Find where the given text appears and provide that cell's center as (X, Y) coordinate. 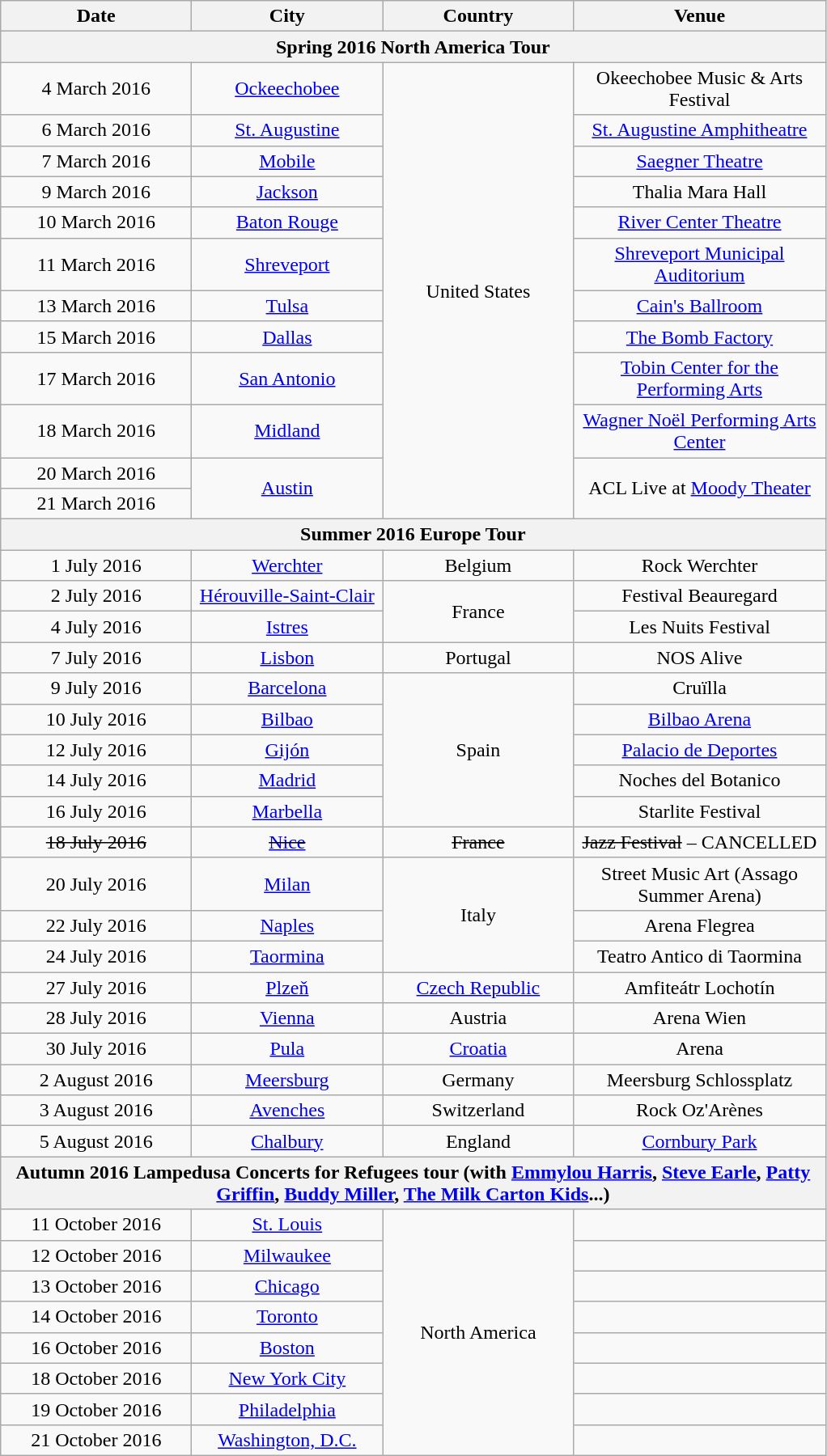
Country (478, 16)
Thalia Mara Hall (699, 192)
Avenches (287, 1111)
Midland (287, 430)
Arena Wien (699, 1018)
18 July 2016 (96, 842)
San Antonio (287, 379)
30 July 2016 (96, 1049)
ACL Live at Moody Theater (699, 489)
Marbella (287, 811)
2 August 2016 (96, 1080)
Street Music Art (Assago Summer Arena) (699, 883)
Spring 2016 North America Tour (413, 47)
Cornbury Park (699, 1141)
Taormina (287, 956)
Amfiteátr Lochotín (699, 988)
11 March 2016 (96, 264)
Philadelphia (287, 1409)
Autumn 2016 Lampedusa Concerts for Refugees tour (with Emmylou Harris, Steve Earle, Patty Griffin, Buddy Miller, The Milk Carton Kids...) (413, 1183)
Werchter (287, 565)
24 July 2016 (96, 956)
1 July 2016 (96, 565)
Austin (287, 489)
England (478, 1141)
St. Augustine (287, 130)
Cruïlla (699, 688)
Okeechobee Music & Arts Festival (699, 89)
13 October 2016 (96, 1286)
Portugal (478, 658)
20 March 2016 (96, 473)
Summer 2016 Europe Tour (413, 535)
Arena (699, 1049)
21 October 2016 (96, 1440)
Belgium (478, 565)
Barcelona (287, 688)
Italy (478, 914)
Madrid (287, 781)
3 August 2016 (96, 1111)
Shreveport (287, 264)
5 August 2016 (96, 1141)
Cain's Ballroom (699, 306)
Chicago (287, 1286)
Tulsa (287, 306)
St. Augustine Amphitheatre (699, 130)
Starlite Festival (699, 811)
Germany (478, 1080)
27 July 2016 (96, 988)
20 July 2016 (96, 883)
Milwaukee (287, 1255)
22 July 2016 (96, 925)
Teatro Antico di Taormina (699, 956)
14 July 2016 (96, 781)
16 October 2016 (96, 1348)
Noches del Botanico (699, 781)
Rock Oz'Arènes (699, 1111)
Jackson (287, 192)
The Bomb Factory (699, 336)
NOS Alive (699, 658)
River Center Theatre (699, 222)
15 March 2016 (96, 336)
Boston (287, 1348)
Venue (699, 16)
Czech Republic (478, 988)
United States (478, 291)
Istres (287, 627)
St. Louis (287, 1225)
Croatia (478, 1049)
Milan (287, 883)
12 July 2016 (96, 750)
21 March 2016 (96, 504)
Mobile (287, 161)
11 October 2016 (96, 1225)
Palacio de Deportes (699, 750)
Nice (287, 842)
Saegner Theatre (699, 161)
Plzeň (287, 988)
North America (478, 1332)
Meersburg Schlossplatz (699, 1080)
Jazz Festival – CANCELLED (699, 842)
28 July 2016 (96, 1018)
17 March 2016 (96, 379)
Shreveport Municipal Auditorium (699, 264)
Festival Beauregard (699, 596)
Vienna (287, 1018)
14 October 2016 (96, 1317)
4 March 2016 (96, 89)
Lisbon (287, 658)
Tobin Center for the Performing Arts (699, 379)
Switzerland (478, 1111)
10 July 2016 (96, 719)
Date (96, 16)
Bilbao Arena (699, 719)
Hérouville-Saint-Clair (287, 596)
Bilbao (287, 719)
Toronto (287, 1317)
18 March 2016 (96, 430)
9 March 2016 (96, 192)
7 July 2016 (96, 658)
Wagner Noël Performing Arts Center (699, 430)
Rock Werchter (699, 565)
Pula (287, 1049)
Dallas (287, 336)
2 July 2016 (96, 596)
New York City (287, 1378)
Arena Flegrea (699, 925)
4 July 2016 (96, 627)
Gijón (287, 750)
6 March 2016 (96, 130)
Naples (287, 925)
19 October 2016 (96, 1409)
City (287, 16)
Baton Rouge (287, 222)
18 October 2016 (96, 1378)
Washington, D.C. (287, 1440)
Les Nuits Festival (699, 627)
9 July 2016 (96, 688)
13 March 2016 (96, 306)
Meersburg (287, 1080)
16 July 2016 (96, 811)
10 March 2016 (96, 222)
12 October 2016 (96, 1255)
Spain (478, 750)
Ockeechobee (287, 89)
Chalbury (287, 1141)
Austria (478, 1018)
7 March 2016 (96, 161)
